Scan for the cell matching the given text and deliver its (x, y) coordinate at center. 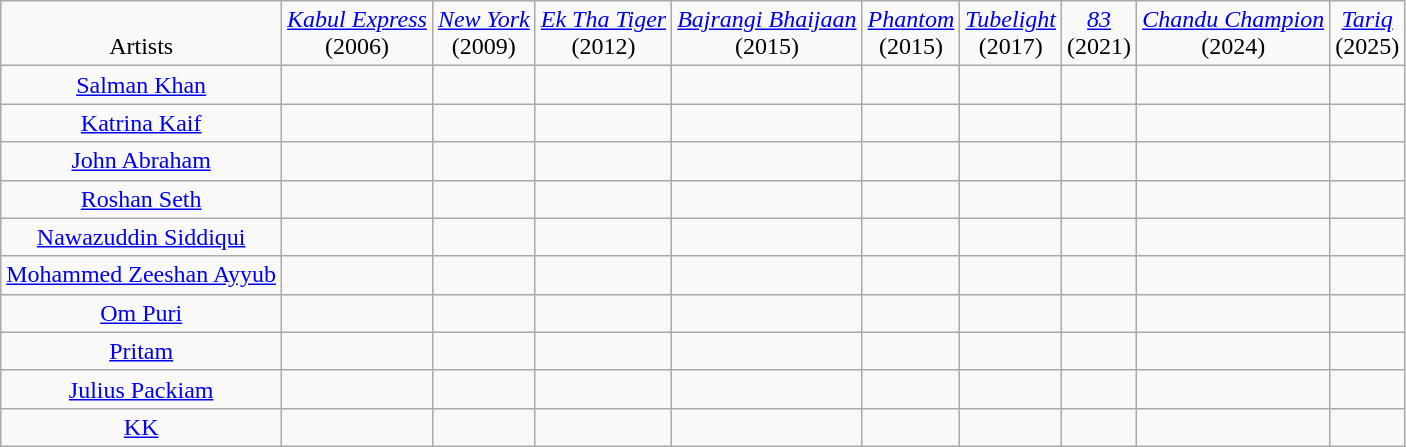
Om Puri (142, 313)
Tubelight(2017) (1011, 34)
Roshan Seth (142, 199)
83(2021) (1100, 34)
John Abraham (142, 161)
Pritam (142, 351)
Mohammed Zeeshan Ayyub (142, 275)
Bajrangi Bhaijaan(2015) (767, 34)
Kabul Express(2006) (358, 34)
New York(2009) (484, 34)
Ek Tha Tiger(2012) (603, 34)
Nawazuddin Siddiqui (142, 237)
Artists (142, 34)
KK (142, 427)
Katrina Kaif (142, 123)
Julius Packiam (142, 389)
Tariq(2025) (1368, 34)
Chandu Champion(2024) (1234, 34)
Phantom(2015) (911, 34)
Salman Khan (142, 85)
